Determine the [X, Y] coordinate at the center of the cell enclosing the given text.  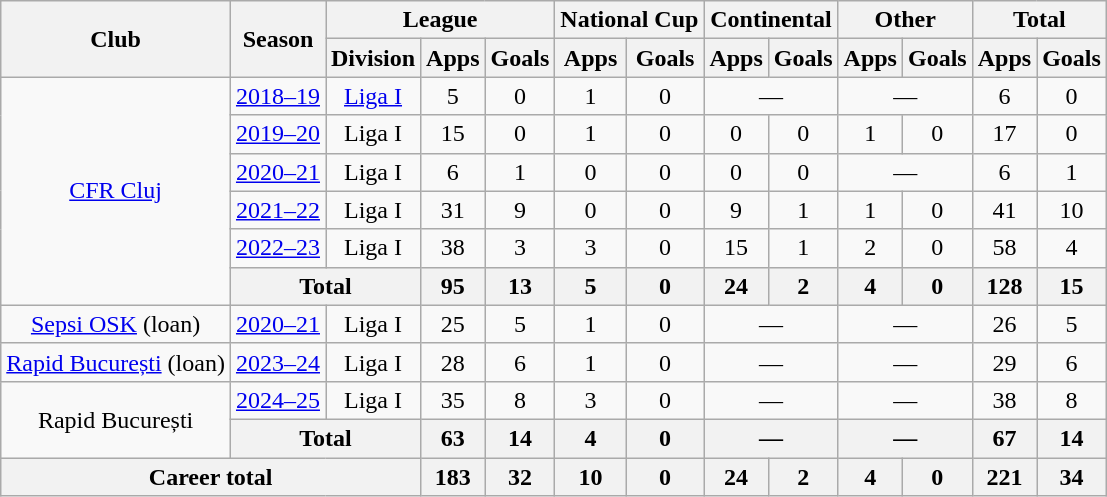
2018–19 [278, 96]
41 [1004, 210]
CFR Cluj [116, 191]
183 [453, 477]
13 [520, 286]
Career total [211, 477]
2019–20 [278, 134]
32 [520, 477]
31 [453, 210]
67 [1004, 438]
Rapid București (loan) [116, 362]
63 [453, 438]
Rapid București [116, 419]
128 [1004, 286]
17 [1004, 134]
221 [1004, 477]
Club [116, 39]
95 [453, 286]
Other [905, 20]
2023–24 [278, 362]
29 [1004, 362]
Sepsi OSK (loan) [116, 324]
58 [1004, 248]
Division [374, 58]
National Cup [630, 20]
35 [453, 400]
25 [453, 324]
34 [1072, 477]
Season [278, 39]
League [440, 20]
Continental [771, 20]
2024–25 [278, 400]
26 [1004, 324]
2022–23 [278, 248]
2021–22 [278, 210]
28 [453, 362]
